For the text-containing cell, return its midpoint in (x, y) coordinate format. 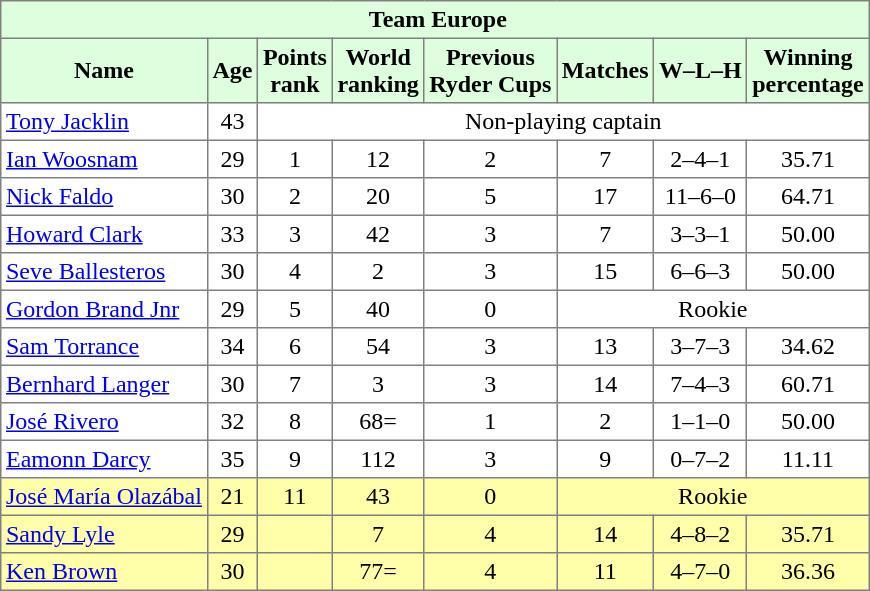
Non-playing captain (564, 122)
21 (232, 497)
Bernhard Langer (104, 384)
PreviousRyder Cups (490, 70)
Nick Faldo (104, 197)
11–6–0 (700, 197)
15 (606, 272)
4–8–2 (700, 534)
42 (378, 234)
Eamonn Darcy (104, 459)
Ian Woosnam (104, 159)
Seve Ballesteros (104, 272)
34.62 (808, 347)
112 (378, 459)
W–L–H (700, 70)
32 (232, 422)
Gordon Brand Jnr (104, 309)
0–7–2 (700, 459)
José María Olazábal (104, 497)
17 (606, 197)
Sam Torrance (104, 347)
77= (378, 572)
José Rivero (104, 422)
60.71 (808, 384)
1–1–0 (700, 422)
Ken Brown (104, 572)
35 (232, 459)
6–6–3 (700, 272)
6 (296, 347)
7–4–3 (700, 384)
Matches (606, 70)
33 (232, 234)
68= (378, 422)
20 (378, 197)
4–7–0 (700, 572)
Winningpercentage (808, 70)
13 (606, 347)
Worldranking (378, 70)
Name (104, 70)
Age (232, 70)
Sandy Lyle (104, 534)
40 (378, 309)
64.71 (808, 197)
Howard Clark (104, 234)
3–7–3 (700, 347)
11.11 (808, 459)
34 (232, 347)
Team Europe (435, 20)
54 (378, 347)
Pointsrank (296, 70)
36.36 (808, 572)
2–4–1 (700, 159)
Tony Jacklin (104, 122)
12 (378, 159)
3–3–1 (700, 234)
8 (296, 422)
